Output the [x, y] coordinate of the center of the cell containing the given text.  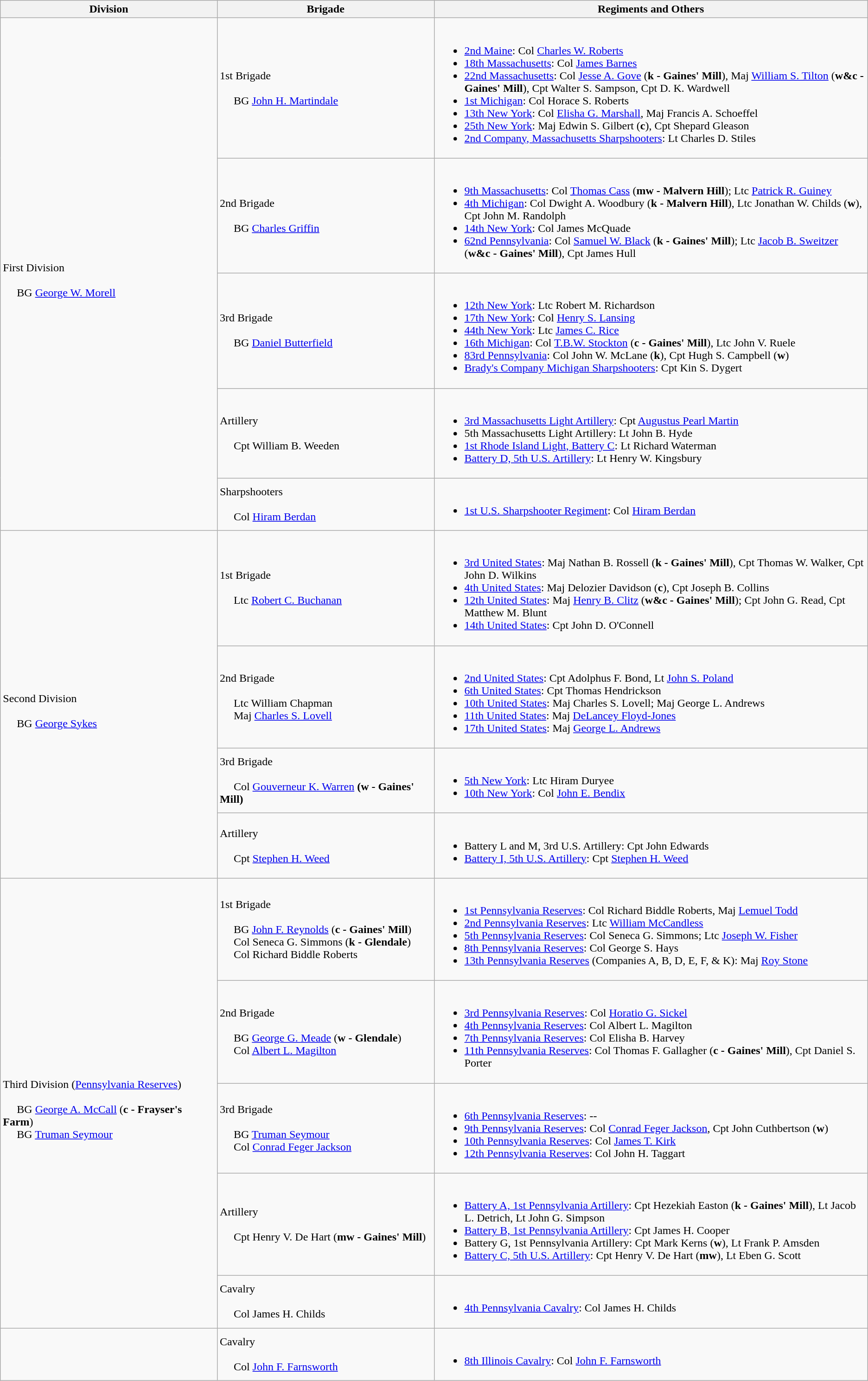
First Division BG George W. Morell [109, 275]
Sharpshooters Col Hiram Berdan [325, 505]
Regiments and Others [651, 9]
Brigade [325, 9]
Artillery Cpt William B. Weeden [325, 433]
8th Illinois Cavalry: Col John F. Farnsworth [651, 1354]
3rd Brigade BG Truman Seymour Col Conrad Feger Jackson [325, 1128]
Artillery Cpt Henry V. De Hart (mw - Gaines' Mill) [325, 1224]
2nd Brigade BG Charles Griffin [325, 216]
Battery L and M, 3rd U.S. Artillery: Cpt John EdwardsBattery I, 5th U.S. Artillery: Cpt Stephen H. Weed [651, 845]
2nd Brigade BG George G. Meade (w - Glendale) Col Albert L. Magilton [325, 1031]
Second Division BG George Sykes [109, 704]
2nd Brigade Ltc William Chapman Maj Charles S. Lovell [325, 697]
1st Brigade Ltc Robert C. Buchanan [325, 588]
3rd Brigade BG Daniel Butterfield [325, 331]
Artillery Cpt Stephen H. Weed [325, 845]
Division [109, 9]
Cavalry Col John F. Farnsworth [325, 1354]
5th New York: Ltc Hiram Duryee10th New York: Col John E. Bendix [651, 780]
4th Pennsylvania Cavalry: Col James H. Childs [651, 1302]
1st Brigade BG John F. Reynolds (c - Gaines' Mill) Col Seneca G. Simmons (k - Glendale) Col Richard Biddle Roberts [325, 929]
3rd Brigade Col Gouverneur K. Warren (w - Gaines' Mill) [325, 780]
Third Division (Pennsylvania Reserves) BG George A. McCall (c - Frayser's Farm) BG Truman Seymour [109, 1103]
1st Brigade BG John H. Martindale [325, 88]
1st U.S. Sharpshooter Regiment: Col Hiram Berdan [651, 505]
Cavalry Col James H. Childs [325, 1302]
